Pinpoint the cell where the given text exists, returning its [X, Y] midpoint coordinate. 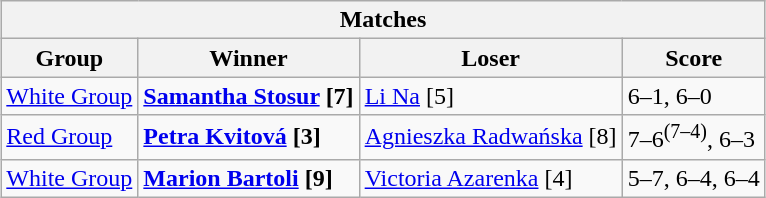
Group [70, 58]
Loser [490, 58]
Samantha Stosur [7] [248, 96]
6–1, 6–0 [694, 96]
Marion Bartoli [9] [248, 178]
Victoria Azarenka [4] [490, 178]
Score [694, 58]
7–6(7–4), 6–3 [694, 138]
5–7, 6–4, 6–4 [694, 178]
Matches [383, 20]
Red Group [70, 138]
Petra Kvitová [3] [248, 138]
Agnieszka Radwańska [8] [490, 138]
Winner [248, 58]
Li Na [5] [490, 96]
